Determine the [x, y] coordinate at the center of the cell enclosing the given text.  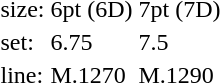
6.75 [92, 42]
